Output the (x, y) coordinate of the center of the cell containing the given text.  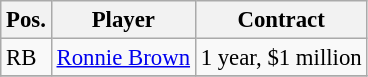
Contract (281, 20)
RB (26, 58)
Player (123, 20)
1 year, $1 million (281, 58)
Ronnie Brown (123, 58)
Pos. (26, 20)
